Find where the given text appears and provide that cell's center as (x, y) coordinate. 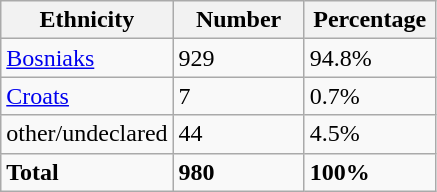
94.8% (370, 58)
44 (238, 134)
Ethnicity (87, 20)
4.5% (370, 134)
Total (87, 172)
other/undeclared (87, 134)
929 (238, 58)
100% (370, 172)
7 (238, 96)
Percentage (370, 20)
0.7% (370, 96)
Number (238, 20)
Bosniaks (87, 58)
980 (238, 172)
Croats (87, 96)
